For the text-containing cell, return its midpoint in (x, y) coordinate format. 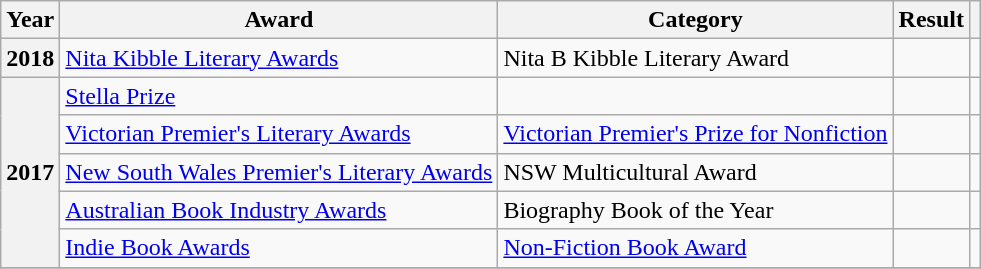
Nita B Kibble Literary Award (696, 58)
2018 (30, 58)
2017 (30, 172)
Category (696, 20)
Result (931, 20)
Non-Fiction Book Award (696, 248)
Biography Book of the Year (696, 210)
New South Wales Premier's Literary Awards (279, 172)
Victorian Premier's Prize for Nonfiction (696, 134)
Indie Book Awards (279, 248)
Year (30, 20)
Award (279, 20)
Victorian Premier's Literary Awards (279, 134)
Australian Book Industry Awards (279, 210)
NSW Multicultural Award (696, 172)
Nita Kibble Literary Awards (279, 58)
Stella Prize (279, 96)
